For the text-containing cell, return its midpoint in [x, y] coordinate format. 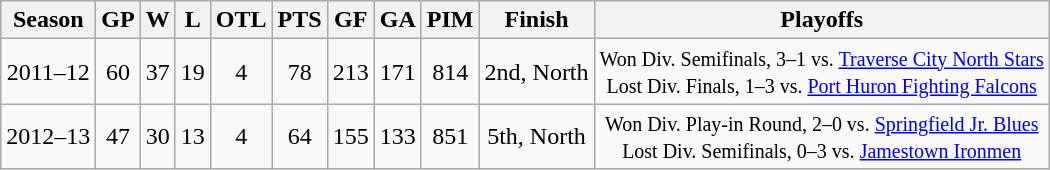
Playoffs [822, 20]
814 [450, 72]
Won Div. Semifinals, 3–1 vs. Traverse City North StarsLost Div. Finals, 1–3 vs. Port Huron Fighting Falcons [822, 72]
5th, North [536, 136]
OTL [241, 20]
2nd, North [536, 72]
171 [398, 72]
Won Div. Play-in Round, 2–0 vs. Springfield Jr. BluesLost Div. Semifinals, 0–3 vs. Jamestown Ironmen [822, 136]
133 [398, 136]
GF [350, 20]
19 [192, 72]
47 [118, 136]
PIM [450, 20]
2011–12 [48, 72]
L [192, 20]
30 [158, 136]
155 [350, 136]
60 [118, 72]
64 [300, 136]
37 [158, 72]
13 [192, 136]
PTS [300, 20]
851 [450, 136]
213 [350, 72]
Finish [536, 20]
2012–13 [48, 136]
GP [118, 20]
78 [300, 72]
W [158, 20]
GA [398, 20]
Season [48, 20]
